Determine the [x, y] coordinate at the center of the cell enclosing the given text.  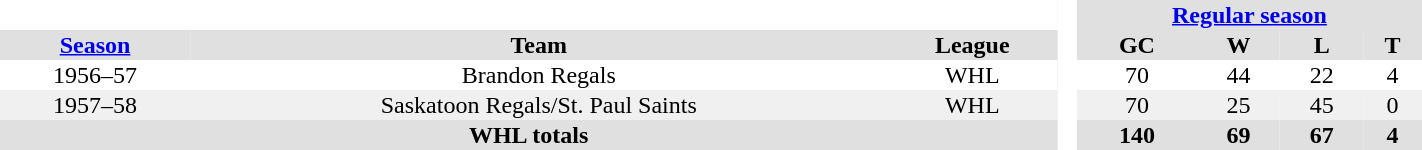
Team [538, 45]
GC [1137, 45]
Brandon Regals [538, 75]
67 [1322, 135]
1956–57 [95, 75]
45 [1322, 105]
Regular season [1250, 15]
22 [1322, 75]
140 [1137, 135]
69 [1238, 135]
44 [1238, 75]
0 [1392, 105]
L [1322, 45]
League [972, 45]
25 [1238, 105]
Saskatoon Regals/St. Paul Saints [538, 105]
WHL totals [528, 135]
1957–58 [95, 105]
Season [95, 45]
W [1238, 45]
T [1392, 45]
